Extract the [x, y] coordinate from the center of the cell holding the provided text.  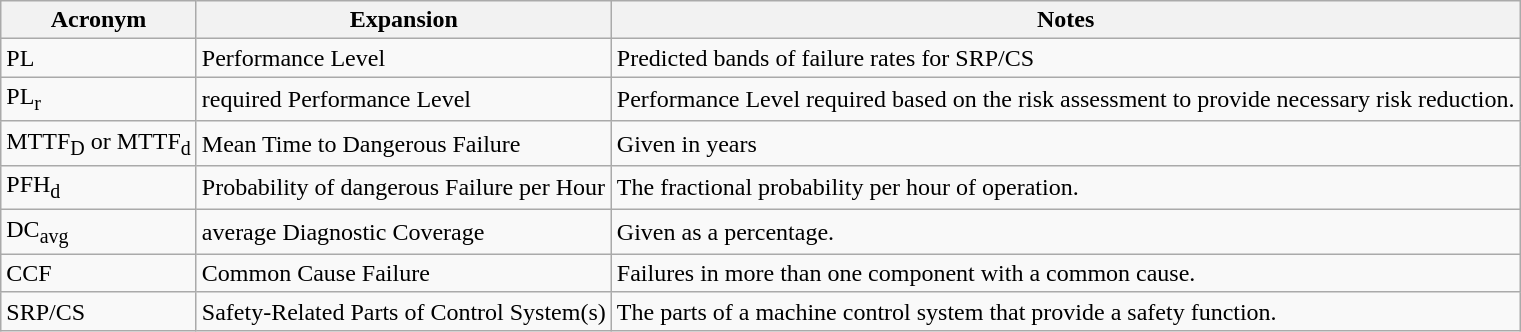
MTTFD or MTTFd [99, 143]
Performance Level required based on the risk assessment to provide necessary risk reduction. [1066, 99]
required Performance Level [404, 99]
Probability of dangerous Failure per Hour [404, 188]
PLr [99, 99]
Given as a percentage. [1066, 232]
DCavg [99, 232]
Failures in more than one component with a common cause. [1066, 273]
The parts of a machine control system that provide a safety function. [1066, 311]
The fractional probability per hour of operation. [1066, 188]
SRP/CS [99, 311]
Mean Time to Dangerous Failure [404, 143]
Safety-Related Parts of Control System(s) [404, 311]
Notes [1066, 20]
Given in years [1066, 143]
CCF [99, 273]
PFHd [99, 188]
Expansion [404, 20]
Performance Level [404, 58]
average Diagnostic Coverage [404, 232]
Acronym [99, 20]
Predicted bands of failure rates for SRP/CS [1066, 58]
Common Cause Failure [404, 273]
PL [99, 58]
